Locate the cell with the specified text and output its [X, Y] center coordinate. 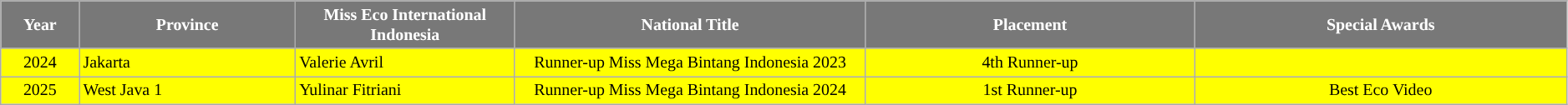
West Java 1 [187, 90]
4th Runner-up [1030, 62]
National Title [690, 25]
Jakarta [187, 62]
Best Eco Video [1380, 90]
Valerie Avril [404, 62]
2024 [40, 62]
Runner-up Miss Mega Bintang Indonesia 2024 [690, 90]
Runner-up Miss Mega Bintang Indonesia 2023 [690, 62]
Year [40, 25]
2025 [40, 90]
Miss Eco International Indonesia [404, 25]
Province [187, 25]
Special Awards [1380, 25]
Placement [1030, 25]
1st Runner-up [1030, 90]
Yulinar Fitriani [404, 90]
